Detect which cell encompasses the target text, then output its (X, Y) center coordinate. 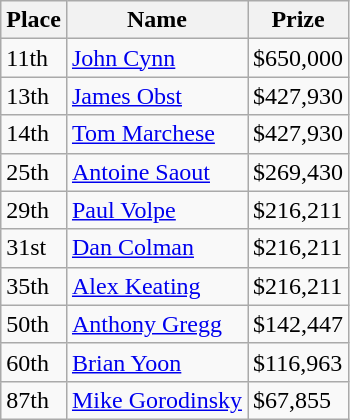
Dan Colman (156, 248)
$269,430 (298, 172)
87th (34, 400)
$142,447 (298, 324)
Alex Keating (156, 286)
50th (34, 324)
Tom Marchese (156, 134)
Anthony Gregg (156, 324)
11th (34, 58)
25th (34, 172)
13th (34, 96)
James Obst (156, 96)
29th (34, 210)
Place (34, 20)
Prize (298, 20)
Paul Volpe (156, 210)
Name (156, 20)
31st (34, 248)
$67,855 (298, 400)
Antoine Saout (156, 172)
Brian Yoon (156, 362)
$650,000 (298, 58)
14th (34, 134)
John Cynn (156, 58)
35th (34, 286)
Mike Gorodinsky (156, 400)
$116,963 (298, 362)
60th (34, 362)
